Pinpoint the cell where the given text exists, returning its [X, Y] midpoint coordinate. 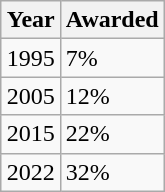
7% [112, 58]
32% [112, 172]
22% [112, 134]
1995 [30, 58]
2022 [30, 172]
Awarded [112, 20]
2005 [30, 96]
Year [30, 20]
2015 [30, 134]
12% [112, 96]
